Return (X, Y) of the center of cell containing provided text 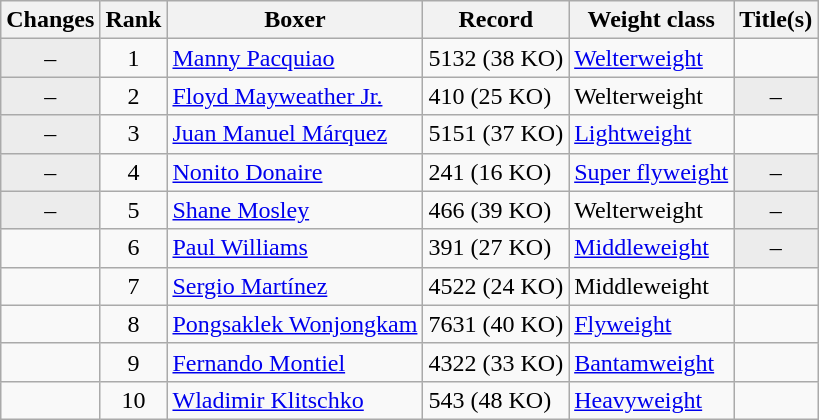
Wladimir Klitschko (295, 400)
5132 (38 KO) (496, 58)
10 (134, 400)
7 (134, 286)
3 (134, 134)
Juan Manuel Márquez (295, 134)
Floyd Mayweather Jr. (295, 96)
Nonito Donaire (295, 172)
Heavyweight (652, 400)
Title(s) (776, 20)
391 (27 KO) (496, 248)
7631 (40 KO) (496, 324)
Flyweight (652, 324)
4522 (24 KO) (496, 286)
241 (16 KO) (496, 172)
Boxer (295, 20)
8 (134, 324)
543 (48 KO) (496, 400)
Changes (50, 20)
Fernando Montiel (295, 362)
Shane Mosley (295, 210)
Super flyweight (652, 172)
4 (134, 172)
Bantamweight (652, 362)
5 (134, 210)
4322 (33 KO) (496, 362)
2 (134, 96)
410 (25 KO) (496, 96)
Paul Williams (295, 248)
Manny Pacquiao (295, 58)
Record (496, 20)
9 (134, 362)
Sergio Martínez (295, 286)
Lightweight (652, 134)
Weight class (652, 20)
Rank (134, 20)
1 (134, 58)
6 (134, 248)
Pongsaklek Wonjongkam (295, 324)
5151 (37 KO) (496, 134)
466 (39 KO) (496, 210)
